Capture the cell that displays the provided text and extract its (X, Y) central coordinate. 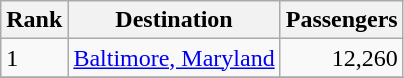
1 (34, 58)
12,260 (342, 58)
Baltimore, Maryland (174, 58)
Passengers (342, 20)
Rank (34, 20)
Destination (174, 20)
